Provide the [x, y] coordinate of the cell's center where the given text is located.  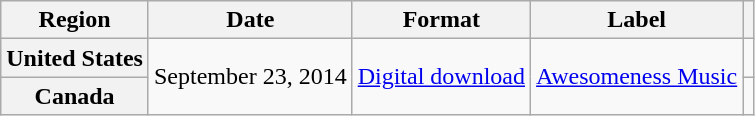
September 23, 2014 [250, 77]
United States [75, 58]
Region [75, 20]
Digital download [441, 77]
Canada [75, 96]
Awesomeness Music [637, 77]
Format [441, 20]
Label [637, 20]
Date [250, 20]
